Search for the cell housing the specified text and yield its [x, y] center coordinate. 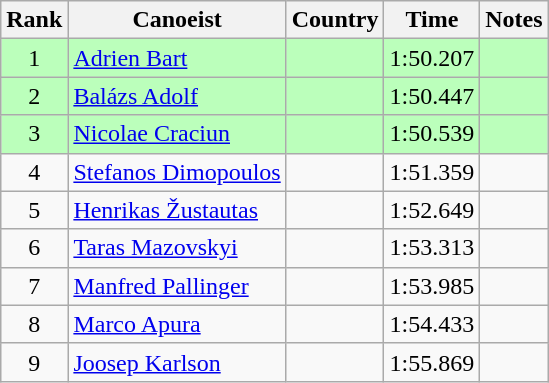
Adrien Bart [177, 58]
1:52.649 [432, 210]
1:50.539 [432, 134]
Nicolae Craciun [177, 134]
1:53.313 [432, 248]
Henrikas Žustautas [177, 210]
1:50.207 [432, 58]
1 [34, 58]
1:55.869 [432, 362]
Balázs Adolf [177, 96]
4 [34, 172]
1:53.985 [432, 286]
Canoeist [177, 20]
9 [34, 362]
Taras Mazovskyi [177, 248]
Joosep Karlson [177, 362]
Time [432, 20]
1:54.433 [432, 324]
Rank [34, 20]
Marco Apura [177, 324]
6 [34, 248]
1:51.359 [432, 172]
Notes [514, 20]
7 [34, 286]
Stefanos Dimopoulos [177, 172]
3 [34, 134]
Country [335, 20]
2 [34, 96]
1:50.447 [432, 96]
5 [34, 210]
8 [34, 324]
Manfred Pallinger [177, 286]
